Return the (x, y) coordinate for the center point of the cell that contains the specified text.  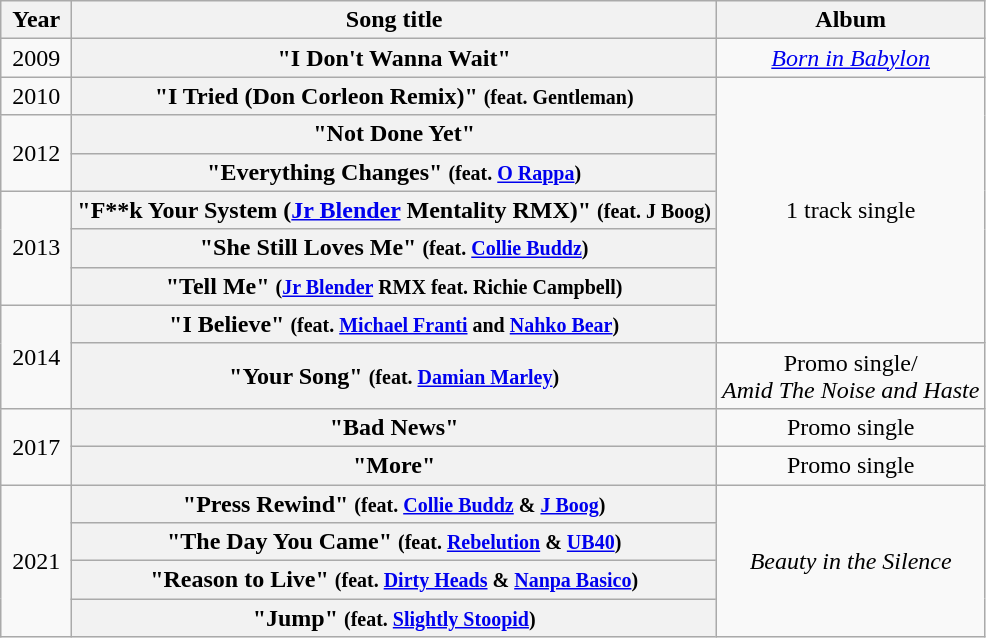
"I Tried (Don Corleon Remix)" (feat. Gentleman) (394, 96)
Album (850, 20)
"The Day You Came" (feat. Rebelution & UB40) (394, 542)
"Not Done Yet" (394, 134)
Song title (394, 20)
Year (36, 20)
2017 (36, 446)
Beauty in the Silence (850, 560)
2013 (36, 248)
"Reason to Live" (feat. Dirty Heads & Nanpa Basico) (394, 580)
"Tell Me" (Jr Blender RMX feat. Richie Campbell) (394, 286)
"Everything Changes" (feat. O Rappa) (394, 172)
"More" (394, 465)
2021 (36, 560)
2014 (36, 356)
"Bad News" (394, 427)
"I Believe" (feat. Michael Franti and Nahko Bear) (394, 324)
"Your Song" (feat. Damian Marley) (394, 376)
"She Still Loves Me" (feat. Collie Buddz) (394, 248)
Born in Babylon (850, 58)
"F**k Your System (Jr Blender Mentality RMX)" (feat. J Boog) (394, 210)
2009 (36, 58)
"Jump" (feat. Slightly Stoopid) (394, 618)
"I Don't Wanna Wait" (394, 58)
2012 (36, 153)
1 track single (850, 210)
2010 (36, 96)
Promo single/Amid The Noise and Haste (850, 376)
"Press Rewind" (feat. Collie Buddz & J Boog) (394, 503)
